Provide the [X, Y] coordinate of the cell's center where the given text is located.  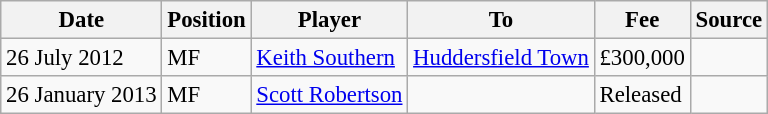
Source [728, 20]
To [501, 20]
Date [82, 20]
£300,000 [642, 58]
Huddersfield Town [501, 58]
Position [206, 20]
Player [330, 20]
Fee [642, 20]
26 January 2013 [82, 95]
Keith Southern [330, 58]
Scott Robertson [330, 95]
Released [642, 95]
26 July 2012 [82, 58]
